Determine the [x, y] coordinate at the center of the cell enclosing the given text.  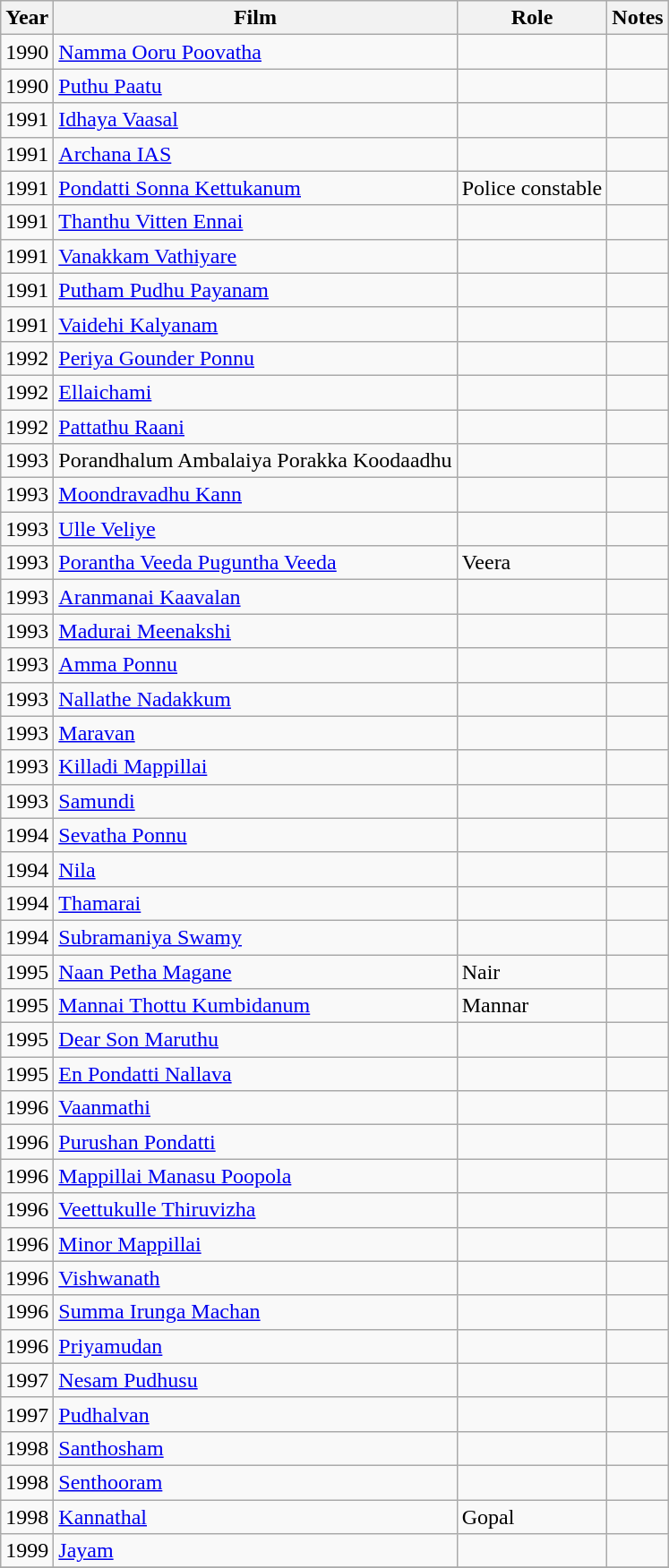
Amma Ponnu [255, 665]
Ellaichami [255, 392]
Nair [532, 971]
En Pondatti Nallava [255, 1074]
Priyamudan [255, 1346]
Namma Ooru Poovatha [255, 52]
1999 [27, 1551]
Porantha Veeda Puguntha Veeda [255, 563]
Nila [255, 869]
Putham Pudhu Payanam [255, 290]
Veettukulle Thiruvizha [255, 1210]
Vishwanath [255, 1278]
Role [532, 18]
Pudhalvan [255, 1414]
Year [27, 18]
Pattathu Raani [255, 427]
Kannathal [255, 1517]
Nallathe Nadakkum [255, 699]
Vaanmathi [255, 1108]
Madurai Meenakshi [255, 631]
Periya Gounder Ponnu [255, 358]
Summa Irunga Machan [255, 1312]
Notes [638, 18]
Police constable [532, 188]
Santhosham [255, 1448]
Naan Petha Magane [255, 971]
Puthu Paatu [255, 86]
Moondravadhu Kann [255, 495]
Samundi [255, 801]
Pondatti Sonna Kettukanum [255, 188]
Jayam [255, 1551]
Maravan [255, 733]
Thanthu Vitten Ennai [255, 222]
Dear Son Maruthu [255, 1040]
Purushan Pondatti [255, 1142]
Sevatha Ponnu [255, 835]
Nesam Pudhusu [255, 1380]
Aranmanai Kaavalan [255, 597]
Vanakkam Vathiyare [255, 256]
Mannai Thottu Kumbidanum [255, 1006]
Subramaniya Swamy [255, 937]
Film [255, 18]
Idhaya Vaasal [255, 120]
Veera [532, 563]
Killadi Mappillai [255, 767]
Gopal [532, 1517]
Ulle Veliye [255, 529]
Mannar [532, 1006]
Minor Mappillai [255, 1244]
Thamarai [255, 903]
Senthooram [255, 1482]
Vaidehi Kalyanam [255, 324]
Porandhalum Ambalaiya Porakka Koodaadhu [255, 461]
Mappillai Manasu Poopola [255, 1176]
Archana IAS [255, 154]
